Return (x, y) of the center of cell containing provided text 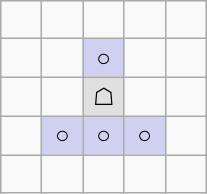
☖ (104, 97)
